Pinpoint the cell where the given text exists, returning its (x, y) midpoint coordinate. 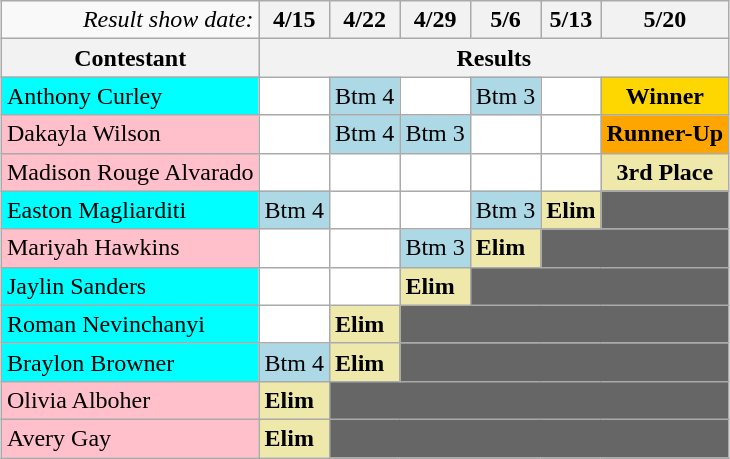
Mariyah Hawkins (130, 248)
Runner-Up (665, 134)
Braylon Browner (130, 362)
Olivia Alboher (130, 400)
Roman Nevinchanyi (130, 324)
4/29 (435, 20)
Result show date: (130, 20)
4/15 (294, 20)
4/22 (364, 20)
Contestant (130, 58)
5/6 (505, 20)
Dakayla Wilson (130, 134)
3rd Place (665, 172)
Results (494, 58)
5/20 (665, 20)
Madison Rouge Alvarado (130, 172)
Easton Magliarditi (130, 210)
Winner (665, 96)
5/13 (571, 20)
Anthony Curley (130, 96)
Avery Gay (130, 438)
Jaylin Sanders (130, 286)
